Output the [X, Y] coordinate of the center of the cell containing the given text.  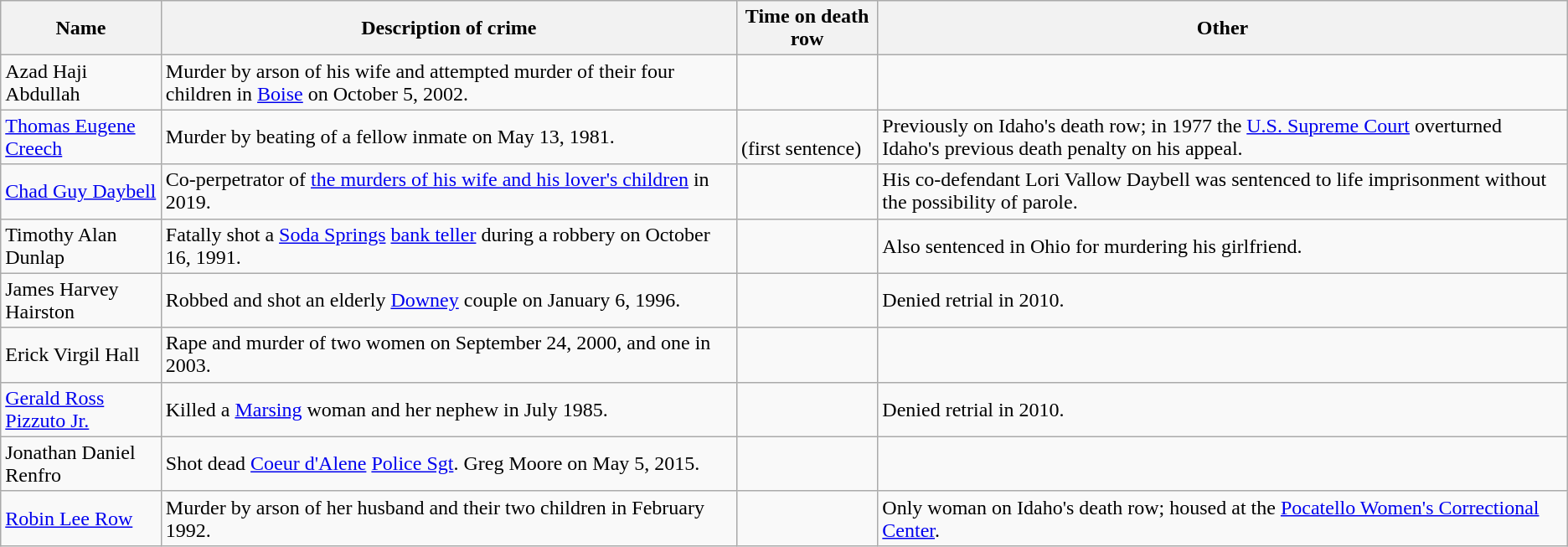
Gerald Ross Pizzuto Jr. [81, 409]
Murder by arson of her husband and their two children in February 1992. [449, 518]
Fatally shot a Soda Springs bank teller during a robbery on October 16, 1991. [449, 246]
Previously on Idaho's death row; in 1977 the U.S. Supreme Court overturned Idaho's previous death penalty on his appeal. [1223, 137]
Robin Lee Row [81, 518]
Murder by beating of a fellow inmate on May 13, 1981. [449, 137]
Shot dead Coeur d'Alene Police Sgt. Greg Moore on May 5, 2015. [449, 464]
Killed a Marsing woman and her nephew in July 1985. [449, 409]
Also sentenced in Ohio for murdering his girlfriend. [1223, 246]
Thomas Eugene Creech [81, 137]
James Harvey Hairston [81, 300]
Chad Guy Daybell [81, 191]
Other [1223, 28]
Only woman on Idaho's death row; housed at the Pocatello Women's Correctional Center. [1223, 518]
His co-defendant Lori Vallow Daybell was sentenced to life imprisonment without the possibility of parole. [1223, 191]
Timothy Alan Dunlap [81, 246]
Jonathan Daniel Renfro [81, 464]
Name [81, 28]
Murder by arson of his wife and attempted murder of their four children in Boise on October 5, 2002. [449, 82]
Rape and murder of two women on September 24, 2000, and one in 2003. [449, 355]
Robbed and shot an elderly Downey couple on January 6, 1996. [449, 300]
Erick Virgil Hall [81, 355]
(first sentence) [807, 137]
Description of crime [449, 28]
Azad Haji Abdullah [81, 82]
Co-perpetrator of the murders of his wife and his lover's children in 2019. [449, 191]
Time on death row [807, 28]
